Provide the (x, y) coordinate of the cell's center where the given text is located.  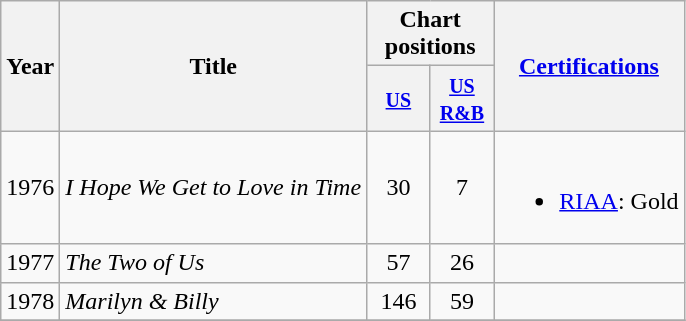
Marilyn & Billy (214, 301)
Certifications (589, 66)
146 (399, 301)
RIAA: Gold (589, 188)
Title (214, 66)
Chart positions (430, 34)
30 (399, 188)
1978 (30, 301)
I Hope We Get to Love in Time (214, 188)
The Two of Us (214, 263)
57 (399, 263)
59 (462, 301)
US (399, 98)
7 (462, 188)
26 (462, 263)
1977 (30, 263)
Year (30, 66)
1976 (30, 188)
US R&B (462, 98)
